Capture the cell that displays the provided text and extract its (x, y) central coordinate. 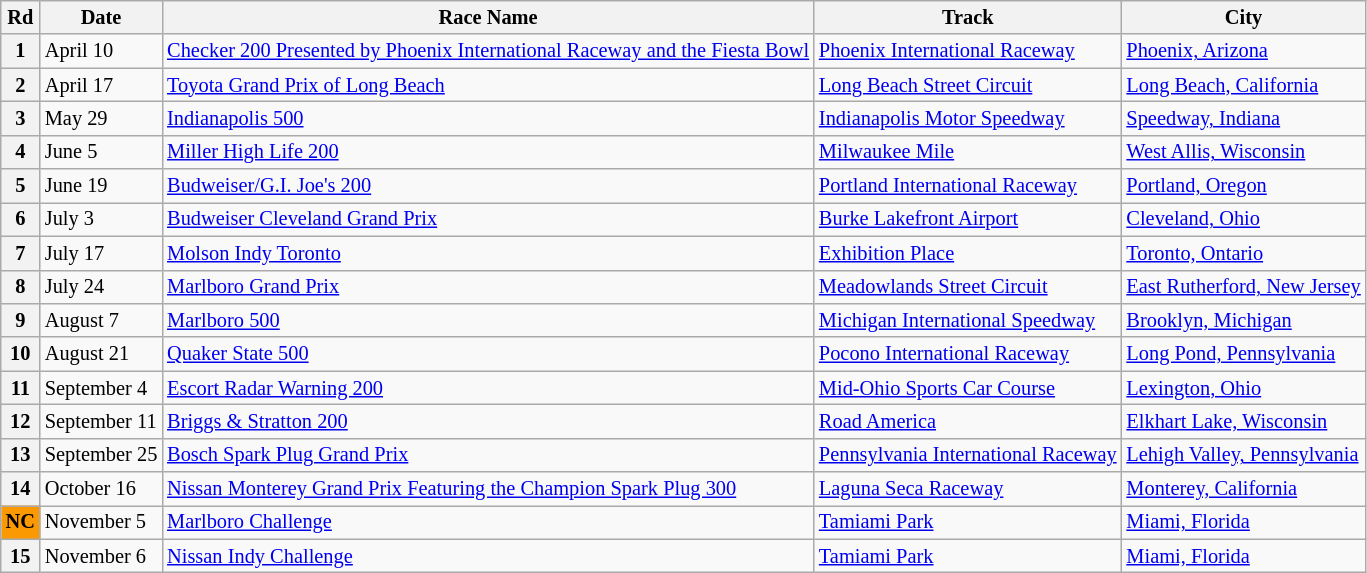
July 24 (101, 287)
Burke Lakefront Airport (968, 219)
Budweiser Cleveland Grand Prix (488, 219)
Lexington, Ohio (1244, 388)
Long Beach Street Circuit (968, 85)
11 (20, 388)
Michigan International Speedway (968, 320)
Elkhart Lake, Wisconsin (1244, 421)
Lehigh Valley, Pennsylvania (1244, 455)
Portland, Oregon (1244, 186)
4 (20, 152)
April 17 (101, 85)
Laguna Seca Raceway (968, 489)
9 (20, 320)
13 (20, 455)
Marlboro Challenge (488, 522)
July 3 (101, 219)
Nissan Indy Challenge (488, 556)
Milwaukee Mile (968, 152)
Quaker State 500 (488, 354)
Meadowlands Street Circuit (968, 287)
West Allis, Wisconsin (1244, 152)
15 (20, 556)
Marlboro Grand Prix (488, 287)
Escort Radar Warning 200 (488, 388)
Toyota Grand Prix of Long Beach (488, 85)
Road America (968, 421)
10 (20, 354)
May 29 (101, 118)
Long Pond, Pennsylvania (1244, 354)
8 (20, 287)
Toronto, Ontario (1244, 253)
Exhibition Place (968, 253)
1 (20, 51)
Bosch Spark Plug Grand Prix (488, 455)
Molson Indy Toronto (488, 253)
Brooklyn, Michigan (1244, 320)
7 (20, 253)
April 10 (101, 51)
June 19 (101, 186)
July 17 (101, 253)
June 5 (101, 152)
September 11 (101, 421)
Pennsylvania International Raceway (968, 455)
6 (20, 219)
Indianapolis Motor Speedway (968, 118)
August 21 (101, 354)
Phoenix, Arizona (1244, 51)
Checker 200 Presented by Phoenix International Raceway and the Fiesta Bowl (488, 51)
Nissan Monterey Grand Prix Featuring the Champion Spark Plug 300 (488, 489)
14 (20, 489)
Phoenix International Raceway (968, 51)
Rd (20, 17)
3 (20, 118)
Date (101, 17)
Briggs & Stratton 200 (488, 421)
City (1244, 17)
12 (20, 421)
October 16 (101, 489)
Pocono International Raceway (968, 354)
August 7 (101, 320)
Long Beach, California (1244, 85)
November 6 (101, 556)
September 25 (101, 455)
Marlboro 500 (488, 320)
Race Name (488, 17)
Track (968, 17)
Budweiser/G.I. Joe's 200 (488, 186)
November 5 (101, 522)
September 4 (101, 388)
Portland International Raceway (968, 186)
Monterey, California (1244, 489)
5 (20, 186)
Miller High Life 200 (488, 152)
NC (20, 522)
East Rutherford, New Jersey (1244, 287)
Speedway, Indiana (1244, 118)
Indianapolis 500 (488, 118)
Cleveland, Ohio (1244, 219)
2 (20, 85)
Mid-Ohio Sports Car Course (968, 388)
